Capture the cell that displays the provided text and extract its (x, y) central coordinate. 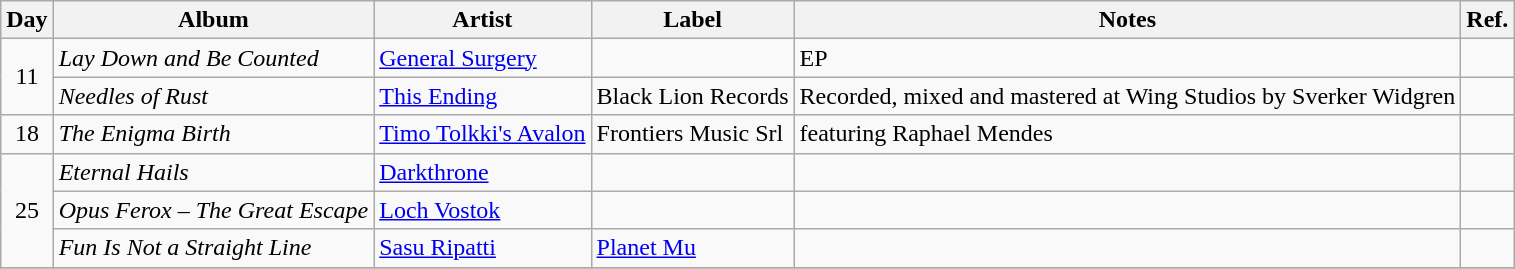
Lay Down and Be Counted (214, 58)
This Ending (482, 96)
Frontiers Music Srl (692, 134)
EP (1128, 58)
Black Lion Records (692, 96)
Loch Vostok (482, 210)
Eternal Hails (214, 172)
featuring Raphael Mendes (1128, 134)
Album (214, 20)
Sasu Ripatti (482, 248)
Fun Is Not a Straight Line (214, 248)
Planet Mu (692, 248)
Ref. (1488, 20)
Darkthrone (482, 172)
General Surgery (482, 58)
Label (692, 20)
Recorded, mixed and mastered at Wing Studios by Sverker Widgren (1128, 96)
Notes (1128, 20)
18 (27, 134)
25 (27, 210)
Artist (482, 20)
11 (27, 77)
Day (27, 20)
Opus Ferox – The Great Escape (214, 210)
Timo Tolkki's Avalon (482, 134)
Needles of Rust (214, 96)
The Enigma Birth (214, 134)
